Capture the cell that displays the provided text and extract its (X, Y) central coordinate. 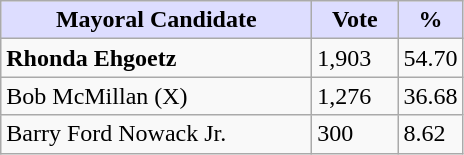
54.70 (430, 58)
1,903 (355, 58)
Barry Ford Nowack Jr. (156, 134)
300 (355, 134)
8.62 (430, 134)
Mayoral Candidate (156, 20)
1,276 (355, 96)
% (430, 20)
Vote (355, 20)
Bob McMillan (X) (156, 96)
36.68 (430, 96)
Rhonda Ehgoetz (156, 58)
